Output the (x, y) coordinate of the center of the cell containing the given text.  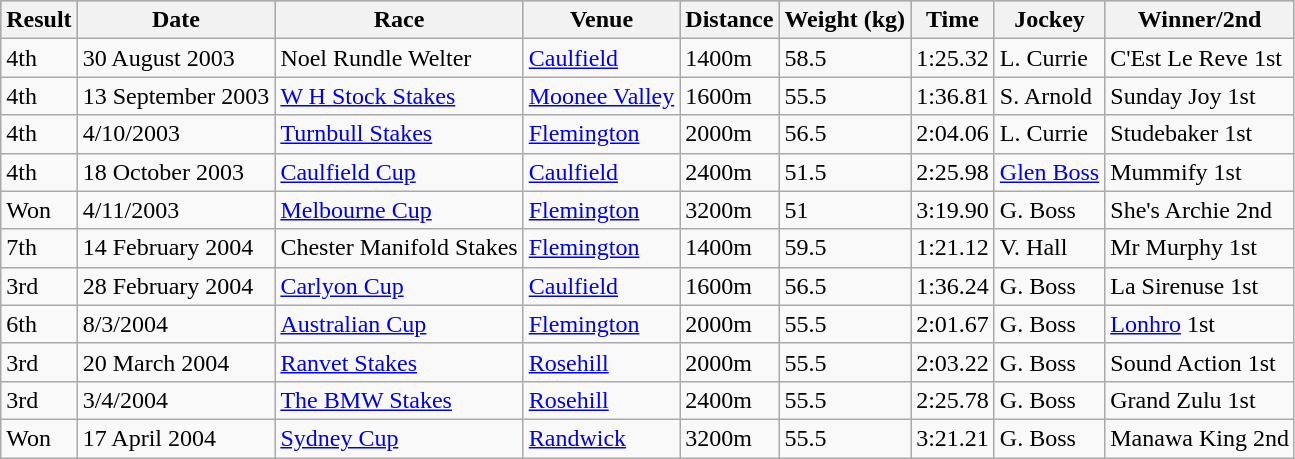
Caulfield Cup (399, 172)
14 February 2004 (176, 248)
3/4/2004 (176, 400)
4/11/2003 (176, 210)
La Sirenuse 1st (1200, 286)
W H Stock Stakes (399, 96)
13 September 2003 (176, 96)
7th (39, 248)
C'Est Le Reve 1st (1200, 58)
Winner/2nd (1200, 20)
She's Archie 2nd (1200, 210)
Time (953, 20)
30 August 2003 (176, 58)
Race (399, 20)
Lonhro 1st (1200, 324)
Distance (730, 20)
1:36.81 (953, 96)
51.5 (845, 172)
Turnbull Stakes (399, 134)
6th (39, 324)
2:01.67 (953, 324)
18 October 2003 (176, 172)
51 (845, 210)
Randwick (602, 438)
The BMW Stakes (399, 400)
3:19.90 (953, 210)
1:25.32 (953, 58)
Grand Zulu 1st (1200, 400)
58.5 (845, 58)
Result (39, 20)
Sound Action 1st (1200, 362)
2:03.22 (953, 362)
Glen Boss (1049, 172)
2:25.78 (953, 400)
Noel Rundle Welter (399, 58)
3:21.21 (953, 438)
Ranvet Stakes (399, 362)
Melbourne Cup (399, 210)
1:36.24 (953, 286)
Moonee Valley (602, 96)
17 April 2004 (176, 438)
59.5 (845, 248)
Manawa King 2nd (1200, 438)
Sydney Cup (399, 438)
Studebaker 1st (1200, 134)
Carlyon Cup (399, 286)
Mummify 1st (1200, 172)
S. Arnold (1049, 96)
28 February 2004 (176, 286)
8/3/2004 (176, 324)
1:21.12 (953, 248)
4/10/2003 (176, 134)
2:25.98 (953, 172)
Mr Murphy 1st (1200, 248)
Sunday Joy 1st (1200, 96)
V. Hall (1049, 248)
20 March 2004 (176, 362)
Date (176, 20)
Chester Manifold Stakes (399, 248)
Venue (602, 20)
Weight (kg) (845, 20)
Australian Cup (399, 324)
Jockey (1049, 20)
2:04.06 (953, 134)
